Return the [X, Y] coordinate for the center point of the cell that contains the specified text.  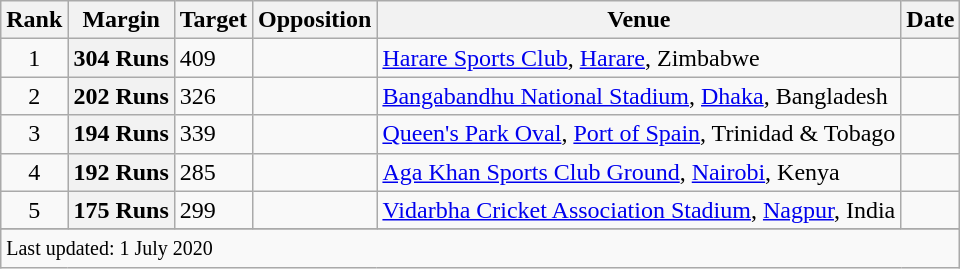
192 Runs [121, 172]
409 [213, 58]
Last updated: 1 July 2020 [480, 248]
Margin [121, 20]
175 Runs [121, 210]
285 [213, 172]
4 [34, 172]
194 Runs [121, 134]
Rank [34, 20]
326 [213, 96]
Venue [639, 20]
Bangabandhu National Stadium, Dhaka, Bangladesh [639, 96]
Aga Khan Sports Club Ground, Nairobi, Kenya [639, 172]
339 [213, 134]
Target [213, 20]
299 [213, 210]
304 Runs [121, 58]
Vidarbha Cricket Association Stadium, Nagpur, India [639, 210]
Harare Sports Club, Harare, Zimbabwe [639, 58]
Queen's Park Oval, Port of Spain, Trinidad & Tobago [639, 134]
5 [34, 210]
3 [34, 134]
Opposition [314, 20]
202 Runs [121, 96]
2 [34, 96]
1 [34, 58]
Date [930, 20]
